Scan for the cell matching the given text and deliver its (X, Y) coordinate at center. 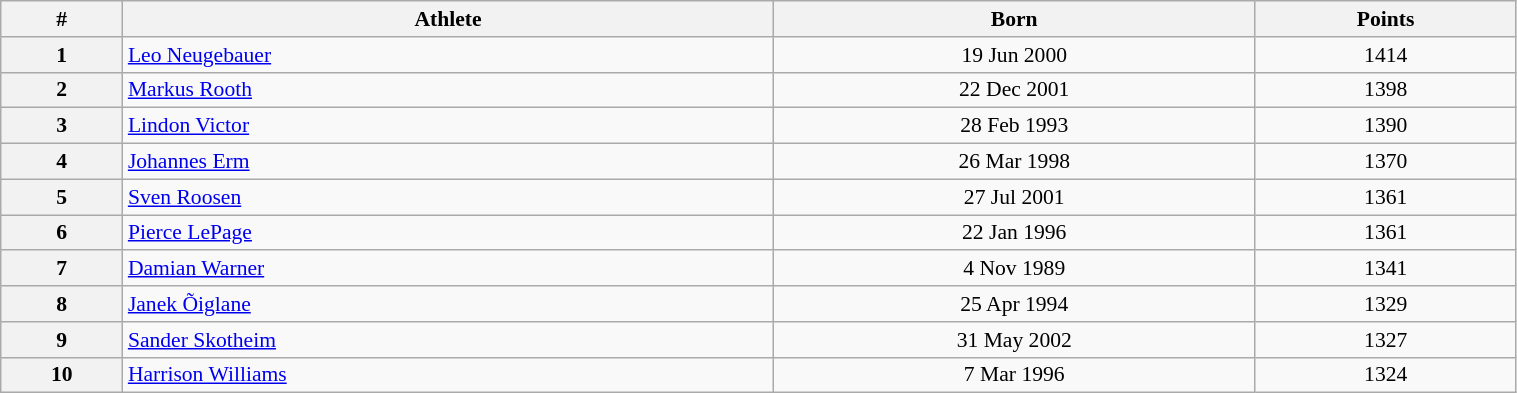
# (62, 19)
Sander Skotheim (448, 340)
1390 (1386, 126)
Johannes Erm (448, 162)
Janek Õiglane (448, 304)
31 May 2002 (1014, 340)
Harrison Williams (448, 375)
25 Apr 1994 (1014, 304)
9 (62, 340)
Pierce LePage (448, 233)
Leo Neugebauer (448, 55)
5 (62, 197)
Athlete (448, 19)
19 Jun 2000 (1014, 55)
22 Jan 1996 (1014, 233)
1370 (1386, 162)
3 (62, 126)
7 Mar 1996 (1014, 375)
1 (62, 55)
Lindon Victor (448, 126)
Sven Roosen (448, 197)
1414 (1386, 55)
1341 (1386, 269)
1324 (1386, 375)
7 (62, 269)
1398 (1386, 90)
27 Jul 2001 (1014, 197)
6 (62, 233)
26 Mar 1998 (1014, 162)
Born (1014, 19)
1329 (1386, 304)
Points (1386, 19)
8 (62, 304)
Damian Warner (448, 269)
10 (62, 375)
4 (62, 162)
28 Feb 1993 (1014, 126)
Markus Rooth (448, 90)
2 (62, 90)
1327 (1386, 340)
22 Dec 2001 (1014, 90)
4 Nov 1989 (1014, 269)
